From the cell containing the given text, extract its center point as [x, y] coordinate. 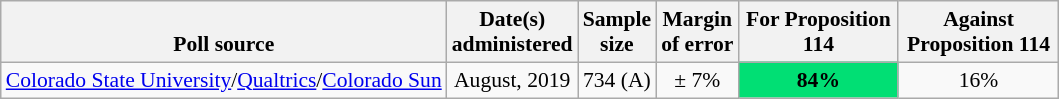
Colorado State University/Qualtrics/Colorado Sun [224, 80]
± 7% [697, 80]
734 (A) [617, 80]
Poll source [224, 32]
August, 2019 [512, 80]
Marginof error [697, 32]
Samplesize [617, 32]
Against Proposition 114 [978, 32]
For Proposition 114 [818, 32]
16% [978, 80]
Date(s)administered [512, 32]
84% [818, 80]
